Return [x, y] of the center of cell containing provided text 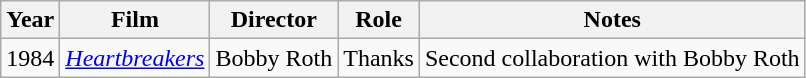
Bobby Roth [274, 58]
1984 [30, 58]
Second collaboration with Bobby Roth [612, 58]
Year [30, 20]
Director [274, 20]
Thanks [379, 58]
Notes [612, 20]
Heartbreakers [135, 58]
Role [379, 20]
Film [135, 20]
